Return the [X, Y] coordinate for the center point of the cell that contains the specified text.  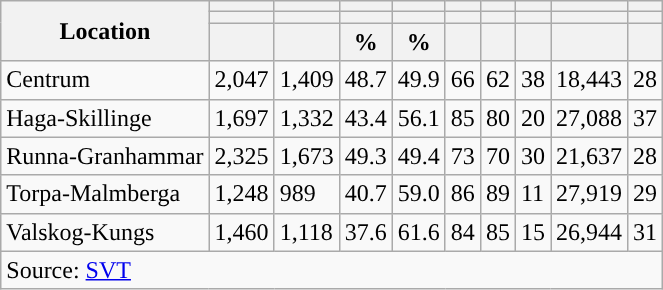
15 [532, 232]
84 [462, 232]
11 [532, 194]
Haga-Skillinge [105, 118]
49.9 [418, 80]
62 [498, 80]
37.6 [366, 232]
86 [462, 194]
49.4 [418, 156]
1,409 [306, 80]
27,088 [590, 118]
27,919 [590, 194]
80 [498, 118]
31 [646, 232]
66 [462, 80]
989 [306, 194]
21,637 [590, 156]
26,944 [590, 232]
48.7 [366, 80]
37 [646, 118]
49.3 [366, 156]
1,673 [306, 156]
59.0 [418, 194]
20 [532, 118]
1,332 [306, 118]
Torpa-Malmberga [105, 194]
Runna-Granhammar [105, 156]
18,443 [590, 80]
30 [532, 156]
Location [105, 31]
Valskog-Kungs [105, 232]
1,697 [242, 118]
73 [462, 156]
56.1 [418, 118]
40.7 [366, 194]
70 [498, 156]
Centrum [105, 80]
1,118 [306, 232]
89 [498, 194]
2,047 [242, 80]
2,325 [242, 156]
38 [532, 80]
1,248 [242, 194]
61.6 [418, 232]
1,460 [242, 232]
Source: SVT [332, 270]
43.4 [366, 118]
29 [646, 194]
